Return the (X, Y) coordinate for the center point of the cell that contains the specified text.  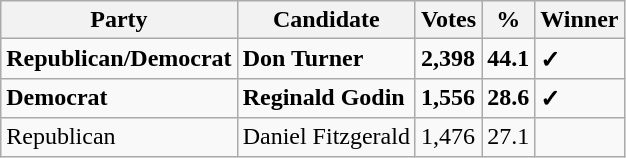
Candidate (326, 20)
44.1 (508, 59)
Democrat (119, 98)
Republican (119, 137)
1,556 (448, 98)
Party (119, 20)
Winner (580, 20)
% (508, 20)
27.1 (508, 137)
Reginald Godin (326, 98)
Votes (448, 20)
28.6 (508, 98)
Daniel Fitzgerald (326, 137)
Republican/Democrat (119, 59)
2,398 (448, 59)
Don Turner (326, 59)
1,476 (448, 137)
